Capture the cell that displays the provided text and extract its (x, y) central coordinate. 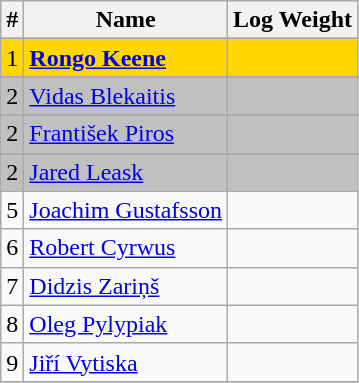
1 (12, 58)
9 (12, 362)
5 (12, 210)
Oleg Pylypiak (126, 324)
Joachim Gustafsson (126, 210)
Robert Cyrwus (126, 248)
Log Weight (293, 20)
7 (12, 286)
Vidas Blekaitis (126, 96)
Jared Leask (126, 172)
# (12, 20)
Name (126, 20)
6 (12, 248)
Rongo Keene (126, 58)
8 (12, 324)
Didzis Zariņš (126, 286)
František Piros (126, 134)
Jiří Vytiska (126, 362)
